Locate the cell with the specified text and output its (X, Y) center coordinate. 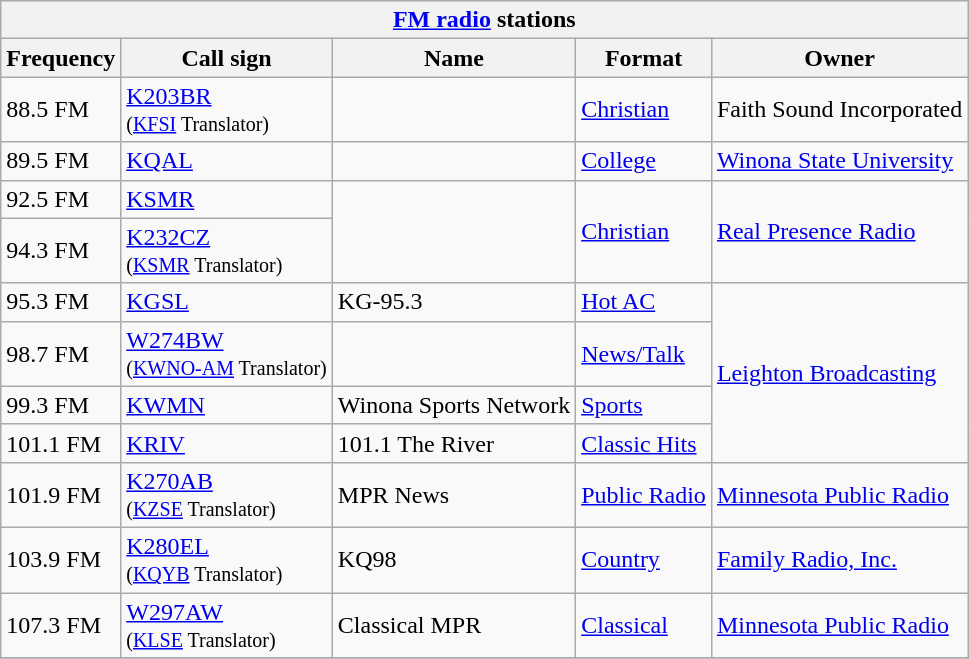
92.5 FM (61, 199)
Real Presence Radio (839, 232)
98.7 FM (61, 354)
Country (644, 560)
Winona Sports Network (454, 405)
Leighton Broadcasting (839, 372)
101.1 The River (454, 443)
W297AW(KLSE Translator) (227, 624)
101.9 FM (61, 494)
Classic Hits (644, 443)
KQ98 (454, 560)
Name (454, 58)
Owner (839, 58)
MPR News (454, 494)
Public Radio (644, 494)
K270AB(KZSE Translator) (227, 494)
103.9 FM (61, 560)
FM radio stations (484, 20)
99.3 FM (61, 405)
KRIV (227, 443)
95.3 FM (61, 302)
KG-95.3 (454, 302)
News/Talk (644, 354)
Faith Sound Incorporated (839, 110)
College (644, 161)
Family Radio, Inc. (839, 560)
Winona State University (839, 161)
Classical (644, 624)
KGSL (227, 302)
KWMN (227, 405)
KQAL (227, 161)
K203BR(KFSI Translator) (227, 110)
KSMR (227, 199)
K232CZ(KSMR Translator) (227, 250)
Sports (644, 405)
89.5 FM (61, 161)
94.3 FM (61, 250)
Call sign (227, 58)
K280EL(KQYB Translator) (227, 560)
W274BW(KWNO-AM Translator) (227, 354)
Hot AC (644, 302)
101.1 FM (61, 443)
88.5 FM (61, 110)
107.3 FM (61, 624)
Format (644, 58)
Classical MPR (454, 624)
Frequency (61, 58)
